Scan for the cell matching the given text and deliver its [x, y] coordinate at center. 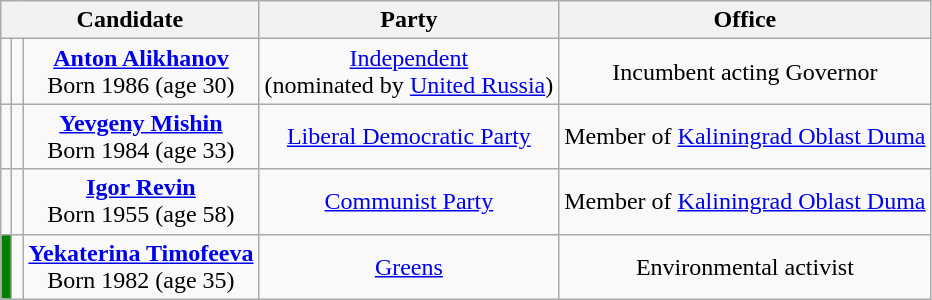
Communist Party [409, 202]
Party [409, 20]
Independent(nominated by United Russia) [409, 72]
Yekaterina TimofeevaBorn 1982 (age 35) [141, 266]
Yevgeny MishinBorn 1984 (age 33) [141, 136]
Liberal Democratic Party [409, 136]
Igor RevinBorn 1955 (age 58) [141, 202]
Candidate [130, 20]
Office [745, 20]
Incumbent acting Governor [745, 72]
Greens [409, 266]
Anton AlikhanovBorn 1986 (age 30) [141, 72]
Environmental activist [745, 266]
